Find where the given text appears and provide that cell's center as (x, y) coordinate. 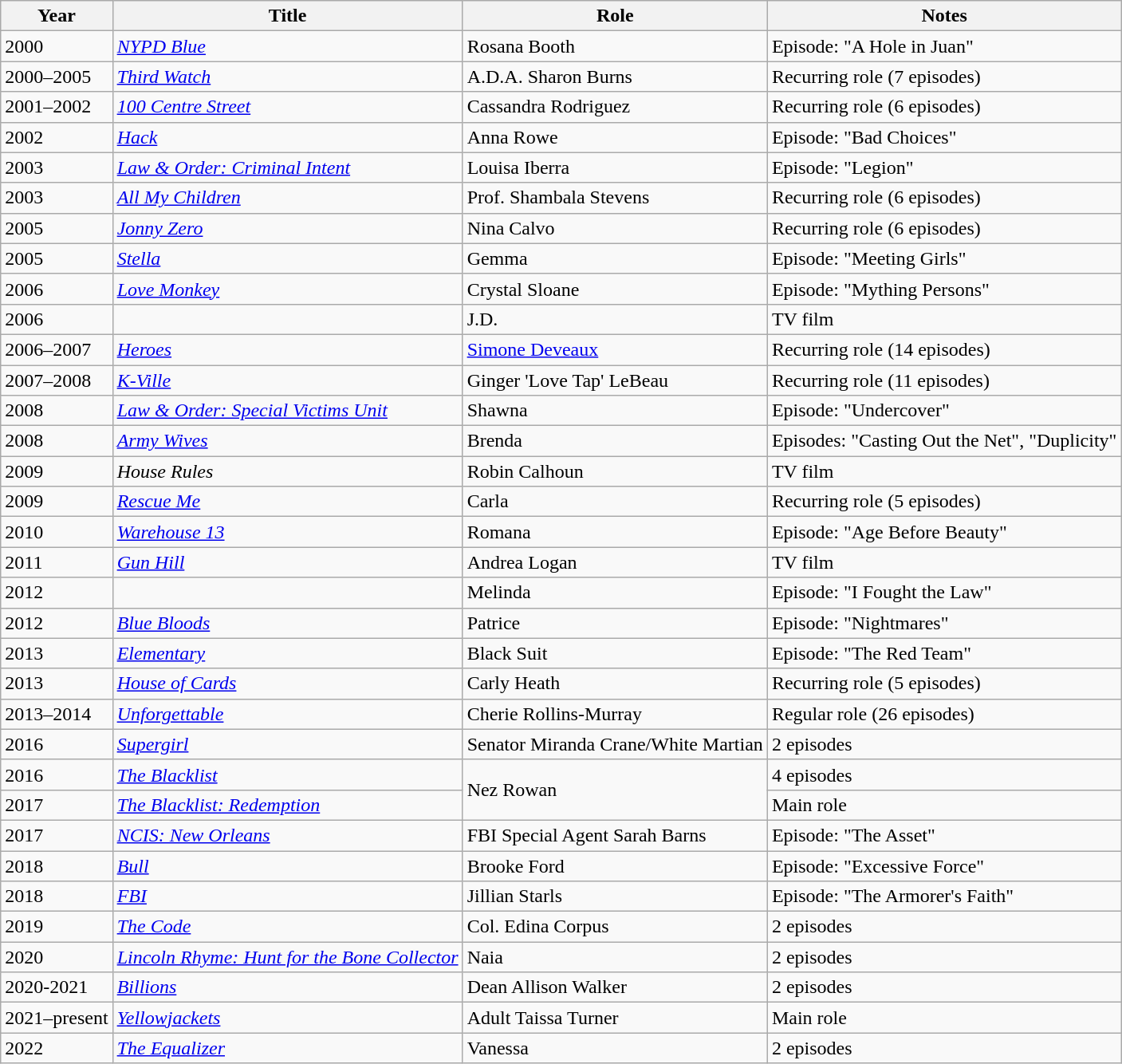
Nez Rowan (615, 790)
2010 (57, 532)
2002 (57, 137)
Notes (944, 16)
100 Centre Street (287, 107)
Brooke Ford (615, 865)
Elementary (287, 653)
Role (615, 16)
Rescue Me (287, 502)
NYPD Blue (287, 46)
Simone Deveaux (615, 349)
Episode: "Nightmares" (944, 623)
Episodes: "Casting Out the Net", "Duplicity" (944, 441)
FBI Special Agent Sarah Barns (615, 835)
Senator Miranda Crane/White Martian (615, 744)
Law & Order: Criminal Intent (287, 167)
K-Ville (287, 380)
2020-2021 (57, 987)
Melinda (615, 593)
2006–2007 (57, 349)
Episode: "Age Before Beauty" (944, 532)
The Equalizer (287, 1048)
Naia (615, 957)
Vanessa (615, 1048)
Episode: "Excessive Force" (944, 865)
Anna Rowe (615, 137)
2022 (57, 1048)
Episode: "Meeting Girls" (944, 258)
Year (57, 16)
House Rules (287, 471)
J.D. (615, 319)
Love Monkey (287, 289)
A.D.A. Sharon Burns (615, 77)
2011 (57, 562)
Episode: "Mything Persons" (944, 289)
Shawna (615, 411)
Black Suit (615, 653)
House of Cards (287, 684)
Brenda (615, 441)
Warehouse 13 (287, 532)
NCIS: New Orleans (287, 835)
Episode: "I Fought the Law" (944, 593)
Title (287, 16)
Regular role (26 episodes) (944, 714)
4 episodes (944, 774)
Patrice (615, 623)
The Blacklist (287, 774)
2001–2002 (57, 107)
All My Children (287, 198)
Andrea Logan (615, 562)
2000–2005 (57, 77)
Jonny Zero (287, 228)
Ginger 'Love Tap' LeBeau (615, 380)
Episode: "A Hole in Juan" (944, 46)
Gun Hill (287, 562)
2019 (57, 927)
The Code (287, 927)
Dean Allison Walker (615, 987)
Louisa Iberra (615, 167)
Episode: "Legion" (944, 167)
The Blacklist: Redemption (287, 805)
Episode: "Undercover" (944, 411)
Army Wives (287, 441)
Lincoln Rhyme: Hunt for the Bone Collector (287, 957)
Prof. Shambala Stevens (615, 198)
Episode: "The Armorer's Faith" (944, 897)
FBI (287, 897)
Episode: "Bad Choices" (944, 137)
Col. Edina Corpus (615, 927)
Stella (287, 258)
Blue Bloods (287, 623)
Nina Calvo (615, 228)
2013–2014 (57, 714)
Heroes (287, 349)
Carla (615, 502)
2000 (57, 46)
Yellowjackets (287, 1018)
Episode: "The Asset" (944, 835)
Unforgettable (287, 714)
Hack (287, 137)
Law & Order: Special Victims Unit (287, 411)
Romana (615, 532)
Gemma (615, 258)
Cassandra Rodriguez (615, 107)
Crystal Sloane (615, 289)
Jillian Starls (615, 897)
Supergirl (287, 744)
Carly Heath (615, 684)
Robin Calhoun (615, 471)
Cherie Rollins-Murray (615, 714)
Recurring role (14 episodes) (944, 349)
2021–present (57, 1018)
Adult Taissa Turner (615, 1018)
Bull (287, 865)
Episode: "The Red Team" (944, 653)
Third Watch (287, 77)
2020 (57, 957)
Recurring role (7 episodes) (944, 77)
Recurring role (11 episodes) (944, 380)
Billions (287, 987)
Rosana Booth (615, 46)
2007–2008 (57, 380)
